Search for the cell housing the specified text and yield its [x, y] center coordinate. 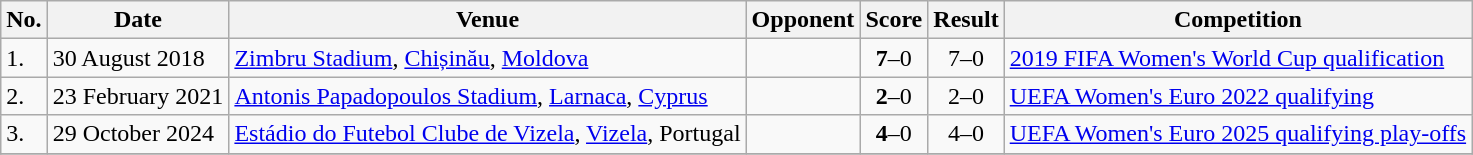
Score [894, 20]
3. [24, 134]
Estádio do Futebol Clube de Vizela, Vizela, Portugal [488, 134]
No. [24, 20]
Result [966, 20]
30 August 2018 [138, 58]
UEFA Women's Euro 2025 qualifying play-offs [1238, 134]
Zimbru Stadium, Chișinău, Moldova [488, 58]
Opponent [803, 20]
Venue [488, 20]
UEFA Women's Euro 2022 qualifying [1238, 96]
2. [24, 96]
Competition [1238, 20]
Antonis Papadopoulos Stadium, Larnaca, Cyprus [488, 96]
Date [138, 20]
29 October 2024 [138, 134]
1. [24, 58]
2019 FIFA Women's World Cup qualification [1238, 58]
23 February 2021 [138, 96]
